Return the (x, y) coordinate for the center point of the cell that contains the specified text.  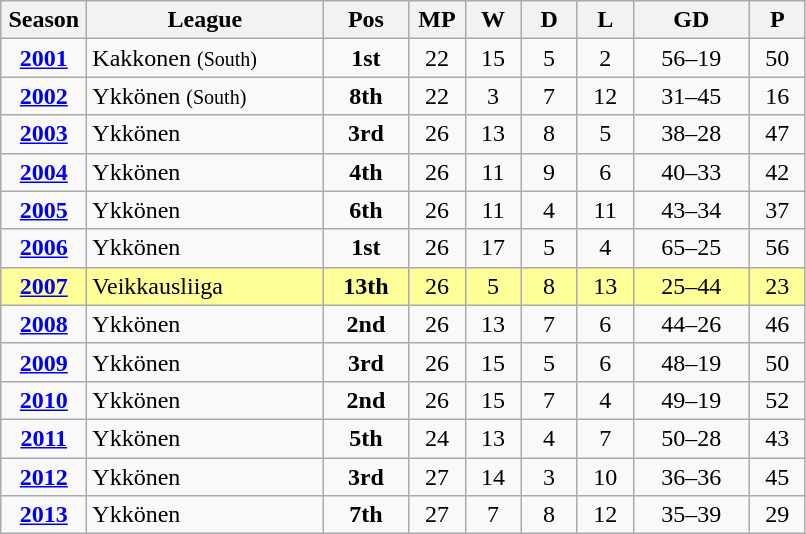
24 (437, 438)
42 (777, 172)
2005 (44, 210)
8th (366, 96)
56 (777, 248)
5th (366, 438)
2001 (44, 58)
League (205, 20)
36–36 (691, 477)
50–28 (691, 438)
38–28 (691, 134)
2004 (44, 172)
7th (366, 515)
25–44 (691, 286)
49–19 (691, 400)
Ykkönen (South) (205, 96)
2008 (44, 324)
2009 (44, 362)
13th (366, 286)
L (605, 20)
6th (366, 210)
2011 (44, 438)
GD (691, 20)
2002 (44, 96)
Kakkonen (South) (205, 58)
2006 (44, 248)
37 (777, 210)
44–26 (691, 324)
31–45 (691, 96)
P (777, 20)
2 (605, 58)
4th (366, 172)
35–39 (691, 515)
43 (777, 438)
Pos (366, 20)
17 (493, 248)
2003 (44, 134)
56–19 (691, 58)
43–34 (691, 210)
14 (493, 477)
Season (44, 20)
MP (437, 20)
16 (777, 96)
52 (777, 400)
23 (777, 286)
Veikkausliiga (205, 286)
W (493, 20)
2012 (44, 477)
45 (777, 477)
2010 (44, 400)
2007 (44, 286)
40–33 (691, 172)
48–19 (691, 362)
2013 (44, 515)
10 (605, 477)
29 (777, 515)
D (549, 20)
47 (777, 134)
9 (549, 172)
46 (777, 324)
65–25 (691, 248)
